For the text-containing cell, return its midpoint in (X, Y) coordinate format. 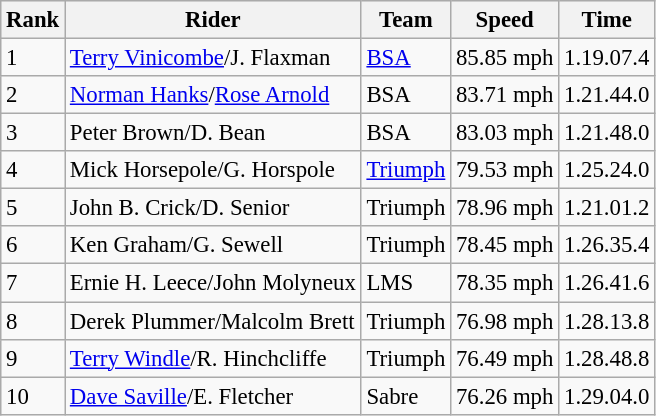
LMS (406, 283)
76.49 mph (505, 358)
79.53 mph (505, 170)
83.71 mph (505, 95)
1.19.07.4 (607, 58)
1.28.13.8 (607, 321)
Speed (505, 20)
8 (33, 321)
Rider (214, 20)
1 (33, 58)
3 (33, 133)
6 (33, 245)
Norman Hanks/Rose Arnold (214, 95)
78.35 mph (505, 283)
85.85 mph (505, 58)
1.21.01.2 (607, 208)
1.29.04.0 (607, 396)
Rank (33, 20)
John B. Crick/D. Senior (214, 208)
76.98 mph (505, 321)
1.25.24.0 (607, 170)
Time (607, 20)
1.26.41.6 (607, 283)
2 (33, 95)
Dave Saville/E. Fletcher (214, 396)
Ernie H. Leece/John Molyneux (214, 283)
Ken Graham/G. Sewell (214, 245)
1.28.48.8 (607, 358)
Terry Vinicombe/J. Flaxman (214, 58)
Sabre (406, 396)
78.45 mph (505, 245)
1.21.48.0 (607, 133)
83.03 mph (505, 133)
7 (33, 283)
1.21.44.0 (607, 95)
76.26 mph (505, 396)
4 (33, 170)
9 (33, 358)
Derek Plummer/Malcolm Brett (214, 321)
Mick Horsepole/G. Horspole (214, 170)
78.96 mph (505, 208)
5 (33, 208)
10 (33, 396)
Team (406, 20)
1.26.35.4 (607, 245)
Terry Windle/R. Hinchcliffe (214, 358)
Peter Brown/D. Bean (214, 133)
